Provide the [x, y] coordinate of the cell's center where the given text is located.  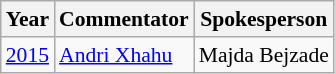
Andri Xhahu [124, 55]
2015 [28, 55]
Majda Bejzade [264, 55]
Year [28, 19]
Spokesperson [264, 19]
Commentator [124, 19]
